Search for the cell housing the specified text and yield its [x, y] center coordinate. 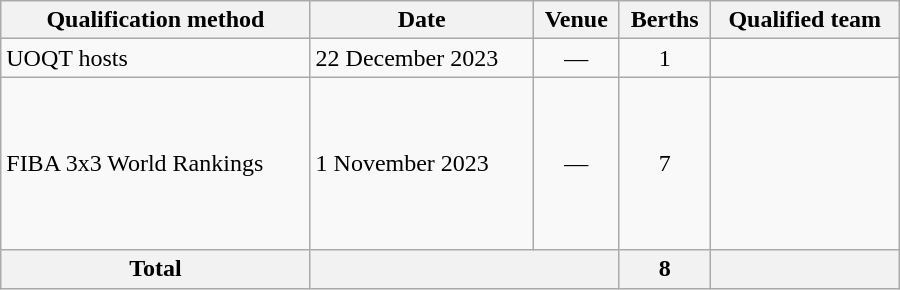
Qualification method [156, 20]
Qualified team [804, 20]
Venue [576, 20]
7 [664, 164]
22 December 2023 [422, 58]
1 [664, 58]
FIBA 3x3 World Rankings [156, 164]
Total [156, 269]
UOQT hosts [156, 58]
8 [664, 269]
Date [422, 20]
Berths [664, 20]
1 November 2023 [422, 164]
